Identify which cell holds the provided text, then report its [x, y] central coordinate. 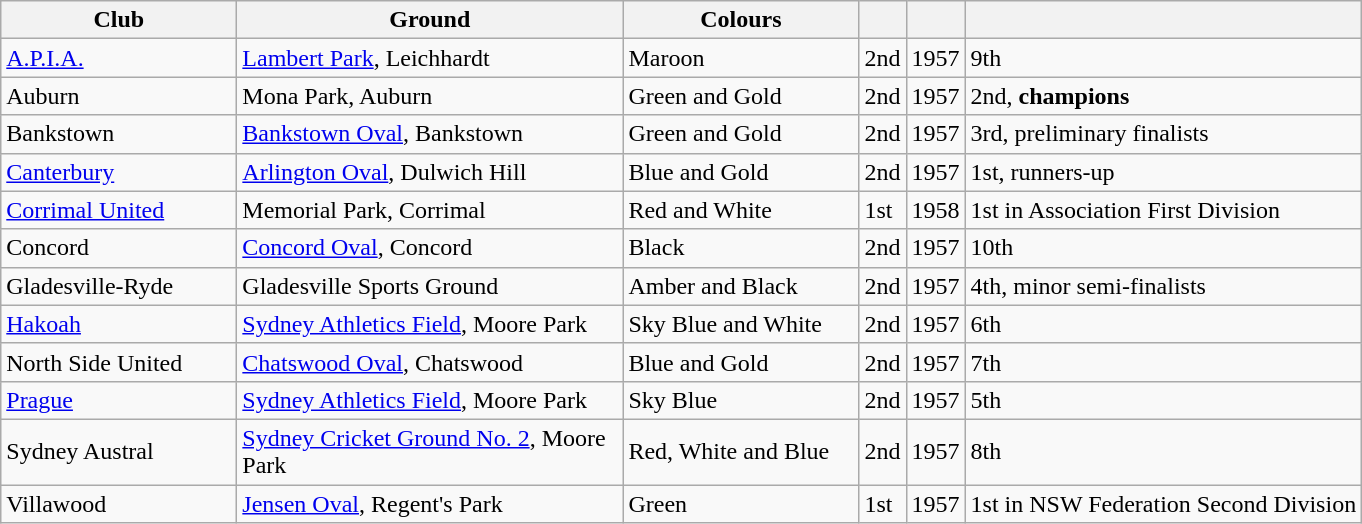
Sky Blue [741, 400]
2nd, champions [1164, 96]
Red and White [741, 210]
Chatswood Oval, Chatswood [430, 362]
1958 [936, 210]
8th [1164, 452]
Lambert Park, Leichhardt [430, 58]
Colours [741, 20]
1st in NSW Federation Second Division [1164, 503]
1st, runners-up [1164, 172]
Jensen Oval, Regent's Park [430, 503]
North Side United [119, 362]
Gladesville Sports Ground [430, 286]
Sky Blue and White [741, 324]
Prague [119, 400]
Red, White and Blue [741, 452]
Bankstown [119, 134]
5th [1164, 400]
Sydney Cricket Ground No. 2, Moore Park [430, 452]
Arlington Oval, Dulwich Hill [430, 172]
Maroon [741, 58]
Gladesville-Ryde [119, 286]
Mona Park, Auburn [430, 96]
7th [1164, 362]
Auburn [119, 96]
10th [1164, 248]
4th, minor semi-finalists [1164, 286]
Concord [119, 248]
Club [119, 20]
Hakoah [119, 324]
Memorial Park, Corrimal [430, 210]
9th [1164, 58]
Ground [430, 20]
1st in Association First Division [1164, 210]
A.P.I.A. [119, 58]
Bankstown Oval, Bankstown [430, 134]
Corrimal United [119, 210]
Black [741, 248]
Concord Oval, Concord [430, 248]
Villawood [119, 503]
Canterbury [119, 172]
3rd, preliminary finalists [1164, 134]
Green [741, 503]
6th [1164, 324]
Sydney Austral [119, 452]
Amber and Black [741, 286]
